Scan for the cell matching the given text and deliver its [X, Y] coordinate at center. 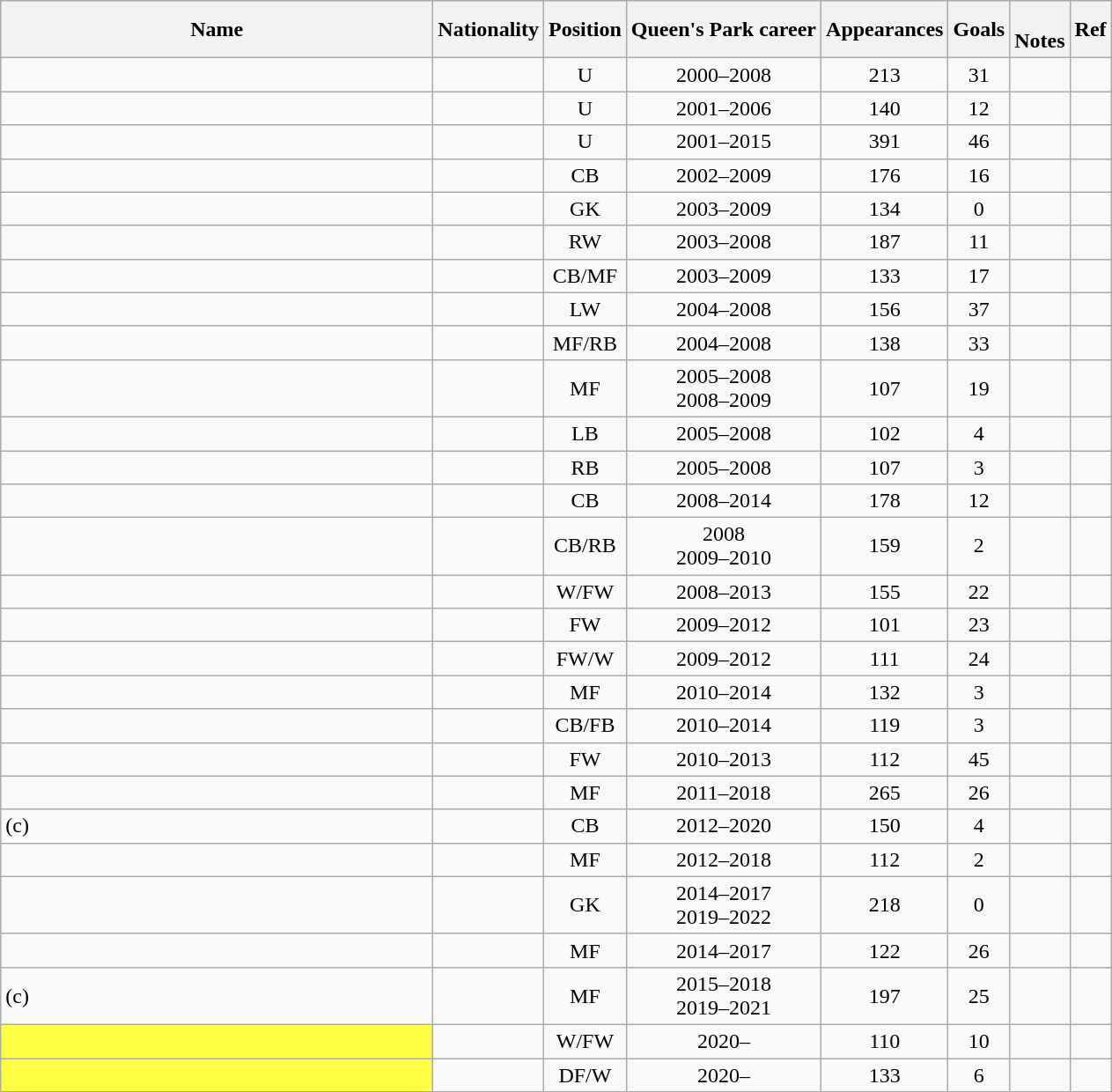
LW [585, 309]
20082009–2010 [724, 546]
2012–2020 [724, 826]
25 [979, 995]
Position [585, 30]
LB [585, 433]
17 [979, 276]
132 [885, 692]
122 [885, 950]
140 [885, 108]
102 [885, 433]
Nationality [489, 30]
197 [885, 995]
CB/RB [585, 546]
46 [979, 142]
24 [979, 659]
Queen's Park career [724, 30]
391 [885, 142]
RW [585, 242]
2008–2014 [724, 501]
2003–2008 [724, 242]
178 [885, 501]
111 [885, 659]
CB/FB [585, 726]
156 [885, 309]
2015–20182019–2021 [724, 995]
31 [979, 75]
Name [217, 30]
Notes [1040, 30]
16 [979, 175]
110 [885, 1041]
2001–2006 [724, 108]
22 [979, 592]
10 [979, 1041]
134 [885, 209]
MF/RB [585, 343]
2011–2018 [724, 793]
138 [885, 343]
2005–20082008–2009 [724, 387]
101 [885, 625]
RB [585, 468]
2014–2017 [724, 950]
Appearances [885, 30]
Goals [979, 30]
187 [885, 242]
159 [885, 546]
218 [885, 905]
19 [979, 387]
DF/W [585, 1075]
33 [979, 343]
CB/MF [585, 276]
6 [979, 1075]
213 [885, 75]
11 [979, 242]
150 [885, 826]
2014–20172019–2022 [724, 905]
2000–2008 [724, 75]
37 [979, 309]
Ref [1090, 30]
2012–2018 [724, 860]
176 [885, 175]
2008–2013 [724, 592]
45 [979, 759]
2001–2015 [724, 142]
119 [885, 726]
265 [885, 793]
23 [979, 625]
2010–2013 [724, 759]
FW/W [585, 659]
155 [885, 592]
2002–2009 [724, 175]
